Locate the cell with the specified text and output its [x, y] center coordinate. 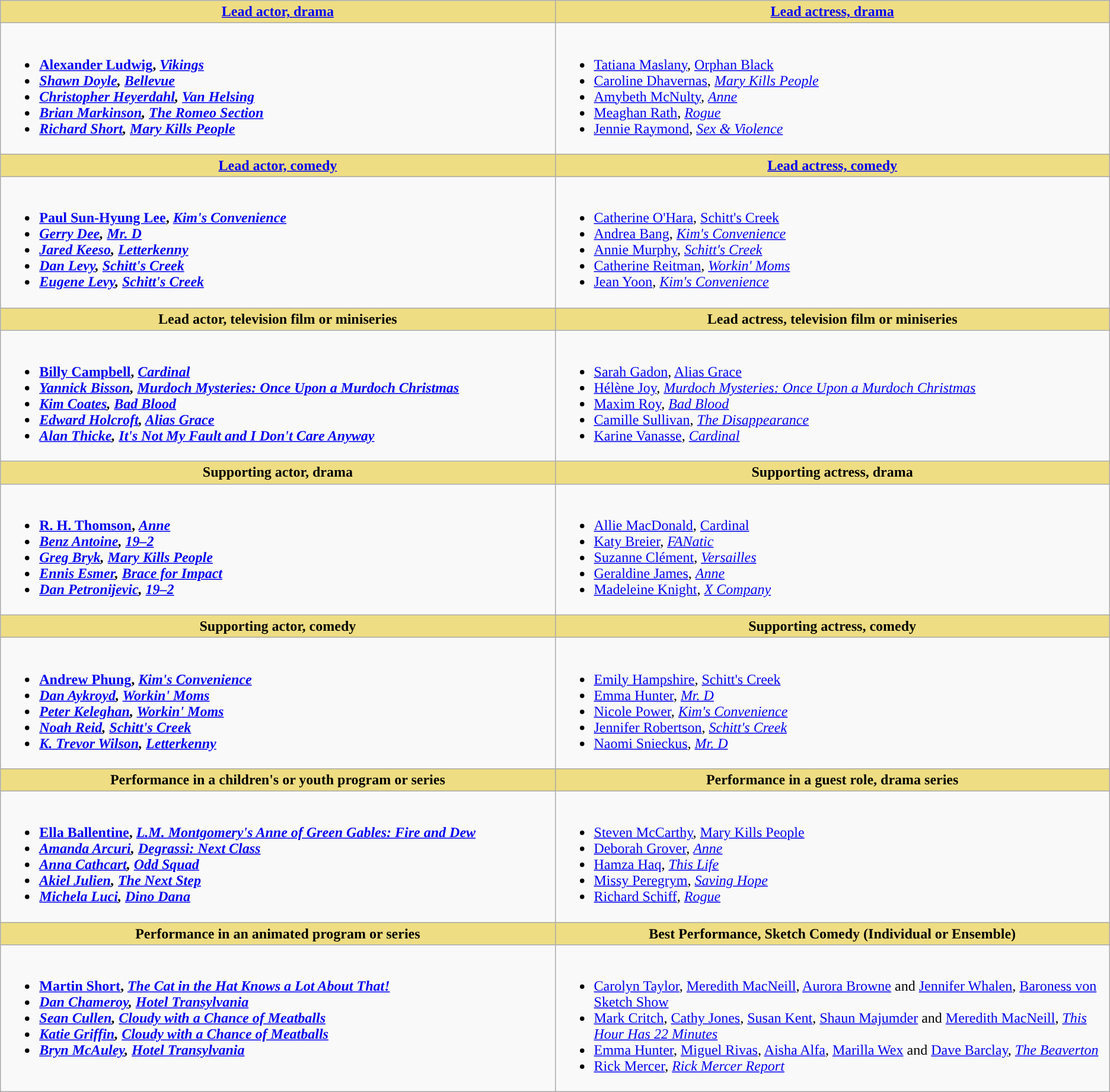
Lead actor, television film or miniseries [277, 319]
Lead actor, comedy [277, 165]
Performance in an animated program or series [277, 934]
Supporting actor, drama [277, 472]
Catherine O'Hara, Schitt's CreekAndrea Bang, Kim's ConvenienceAnnie Murphy, Schitt's CreekCatherine Reitman, Workin' MomsJean Yoon, Kim's Convenience [832, 242]
Best Performance, Sketch Comedy (Individual or Ensemble) [832, 934]
Allie MacDonald, CardinalKaty Breier, FANaticSuzanne Clément, VersaillesGeraldine James, AnneMadeleine Knight, X Company [832, 549]
Lead actor, drama [277, 12]
Performance in a children's or youth program or series [277, 780]
Supporting actress, drama [832, 472]
Emily Hampshire, Schitt's CreekEmma Hunter, Mr. DNicole Power, Kim's ConvenienceJennifer Robertson, Schitt's CreekNaomi Snieckus, Mr. D [832, 703]
Lead actress, comedy [832, 165]
Tatiana Maslany, Orphan BlackCaroline Dhavernas, Mary Kills PeopleAmybeth McNulty, AnneMeaghan Rath, RogueJennie Raymond, Sex & Violence [832, 89]
Lead actress, drama [832, 12]
R. H. Thomson, AnneBenz Antoine, 19–2Greg Bryk, Mary Kills PeopleEnnis Esmer, Brace for ImpactDan Petronijevic, 19–2 [277, 549]
Andrew Phung, Kim's ConvenienceDan Aykroyd, Workin' MomsPeter Keleghan, Workin' MomsNoah Reid, Schitt's CreekK. Trevor Wilson, Letterkenny [277, 703]
Alexander Ludwig, VikingsShawn Doyle, BellevueChristopher Heyerdahl, Van HelsingBrian Markinson, The Romeo SectionRichard Short, Mary Kills People [277, 89]
Supporting actor, comedy [277, 626]
Performance in a guest role, drama series [832, 780]
Lead actress, television film or miniseries [832, 319]
Paul Sun-Hyung Lee, Kim's ConvenienceGerry Dee, Mr. DJared Keeso, LetterkennyDan Levy, Schitt's CreekEugene Levy, Schitt's Creek [277, 242]
Supporting actress, comedy [832, 626]
Steven McCarthy, Mary Kills PeopleDeborah Grover, AnneHamza Haq, This LifeMissy Peregrym, Saving HopeRichard Schiff, Rogue [832, 856]
